Search for the cell housing the specified text and yield its [x, y] center coordinate. 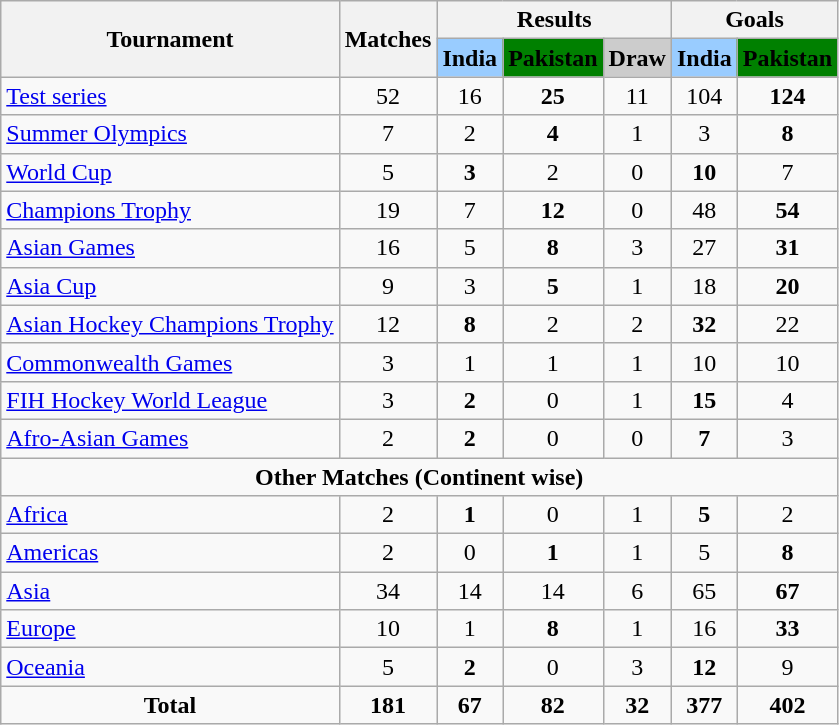
Africa [170, 515]
82 [553, 705]
Asian Games [170, 248]
Commonwealth Games [170, 362]
Tournament [170, 39]
52 [388, 96]
Champions Trophy [170, 210]
25 [553, 96]
Asia [170, 591]
402 [787, 705]
Americas [170, 553]
FIH Hockey World League [170, 400]
48 [704, 210]
377 [704, 705]
31 [787, 248]
Goals [754, 20]
19 [388, 210]
11 [637, 96]
Summer Olympics [170, 134]
33 [787, 629]
Draw [637, 58]
15 [704, 400]
Afro-Asian Games [170, 438]
54 [787, 210]
65 [704, 591]
34 [388, 591]
27 [704, 248]
22 [787, 324]
Oceania [170, 667]
18 [704, 286]
6 [637, 591]
Results [554, 20]
Matches [388, 39]
20 [787, 286]
Total [170, 705]
Test series [170, 96]
104 [704, 96]
181 [388, 705]
Asian Hockey Champions Trophy [170, 324]
Europe [170, 629]
124 [787, 96]
Other Matches (Continent wise) [420, 477]
World Cup [170, 172]
Asia Cup [170, 286]
